Return (X, Y) of the center of cell containing provided text 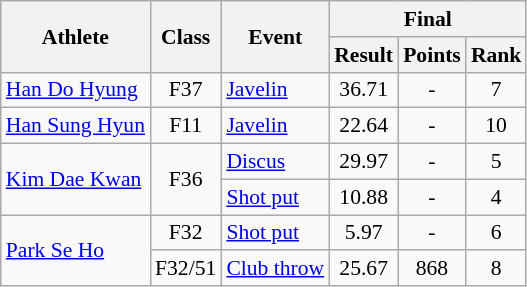
10 (496, 126)
F37 (186, 90)
F32 (186, 233)
Discus (275, 162)
Result (364, 55)
6 (496, 233)
5.97 (364, 233)
Club throw (275, 269)
Final (428, 19)
Event (275, 36)
868 (432, 269)
7 (496, 90)
10.88 (364, 197)
F11 (186, 126)
Han Sung Hyun (76, 126)
Points (432, 55)
Rank (496, 55)
5 (496, 162)
F36 (186, 180)
F32/51 (186, 269)
29.97 (364, 162)
Class (186, 36)
Han Do Hyung (76, 90)
Kim Dae Kwan (76, 180)
Athlete (76, 36)
22.64 (364, 126)
Park Se Ho (76, 250)
25.67 (364, 269)
8 (496, 269)
4 (496, 197)
36.71 (364, 90)
